Provide the [x, y] coordinate of the cell's center where the given text is located.  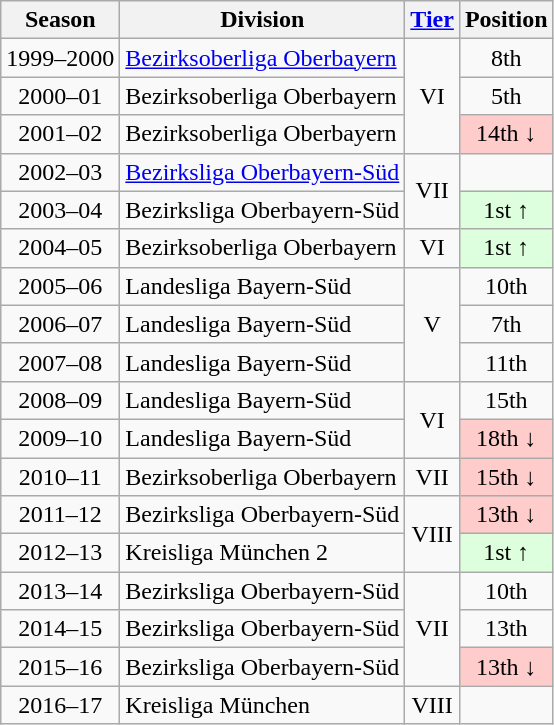
5th [506, 96]
2001–02 [60, 134]
2004–05 [60, 248]
2013–14 [60, 591]
2012–13 [60, 553]
Tier [432, 20]
7th [506, 324]
Kreisliga München [262, 705]
1999–2000 [60, 58]
2002–03 [60, 172]
13th [506, 629]
2016–17 [60, 705]
Season [60, 20]
18th ↓ [506, 438]
2005–06 [60, 286]
2010–11 [60, 477]
2003–04 [60, 210]
2000–01 [60, 96]
2014–15 [60, 629]
2015–16 [60, 667]
2007–08 [60, 362]
14th ↓ [506, 134]
2006–07 [60, 324]
2008–09 [60, 400]
V [432, 324]
15th ↓ [506, 477]
Division [262, 20]
11th [506, 362]
Kreisliga München 2 [262, 553]
15th [506, 400]
2011–12 [60, 515]
Position [506, 20]
2009–10 [60, 438]
8th [506, 58]
